Extract the (X, Y) coordinate from the center of the cell holding the provided text.  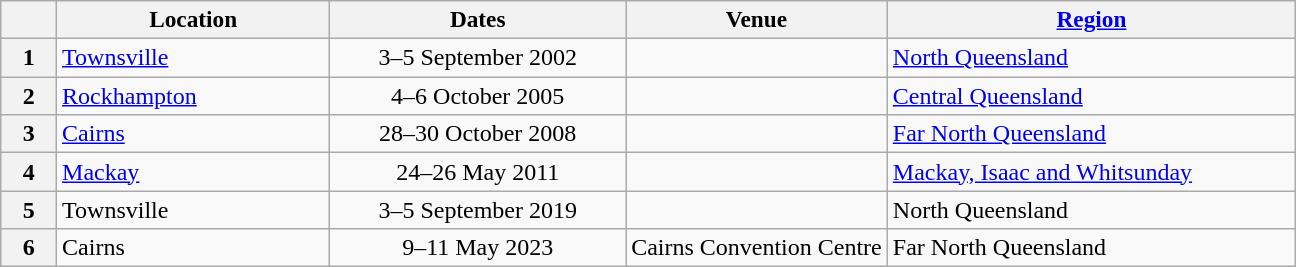
1 (29, 58)
Region (1091, 20)
5 (29, 210)
4 (29, 172)
3 (29, 134)
Venue (757, 20)
28–30 October 2008 (478, 134)
9–11 May 2023 (478, 248)
3–5 September 2002 (478, 58)
24–26 May 2011 (478, 172)
6 (29, 248)
Mackay, Isaac and Whitsunday (1091, 172)
2 (29, 96)
Rockhampton (194, 96)
Cairns Convention Centre (757, 248)
3–5 September 2019 (478, 210)
Central Queensland (1091, 96)
4–6 October 2005 (478, 96)
Location (194, 20)
Mackay (194, 172)
Dates (478, 20)
